Scan for the cell matching the given text and deliver its [x, y] coordinate at center. 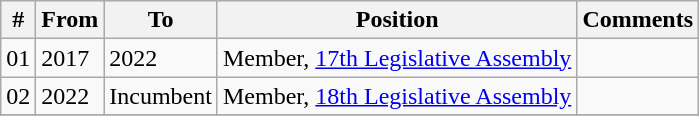
From [70, 20]
Incumbent [161, 96]
To [161, 20]
Comments [638, 20]
01 [18, 58]
Member, 17th Legislative Assembly [396, 58]
# [18, 20]
2017 [70, 58]
Position [396, 20]
02 [18, 96]
Member, 18th Legislative Assembly [396, 96]
